Output the (X, Y) coordinate of the center of the cell containing the given text.  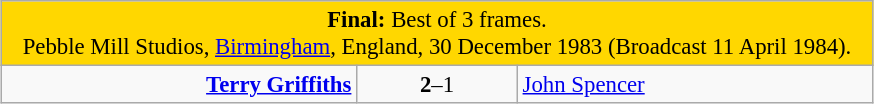
Terry Griffiths (179, 85)
2–1 (438, 85)
Final: Best of 3 frames.Pebble Mill Studios, Birmingham, England, 30 December 1983 (Broadcast 11 April 1984). (437, 34)
John Spencer (695, 85)
